Provide the (x, y) coordinate of the cell's center where the given text is located.  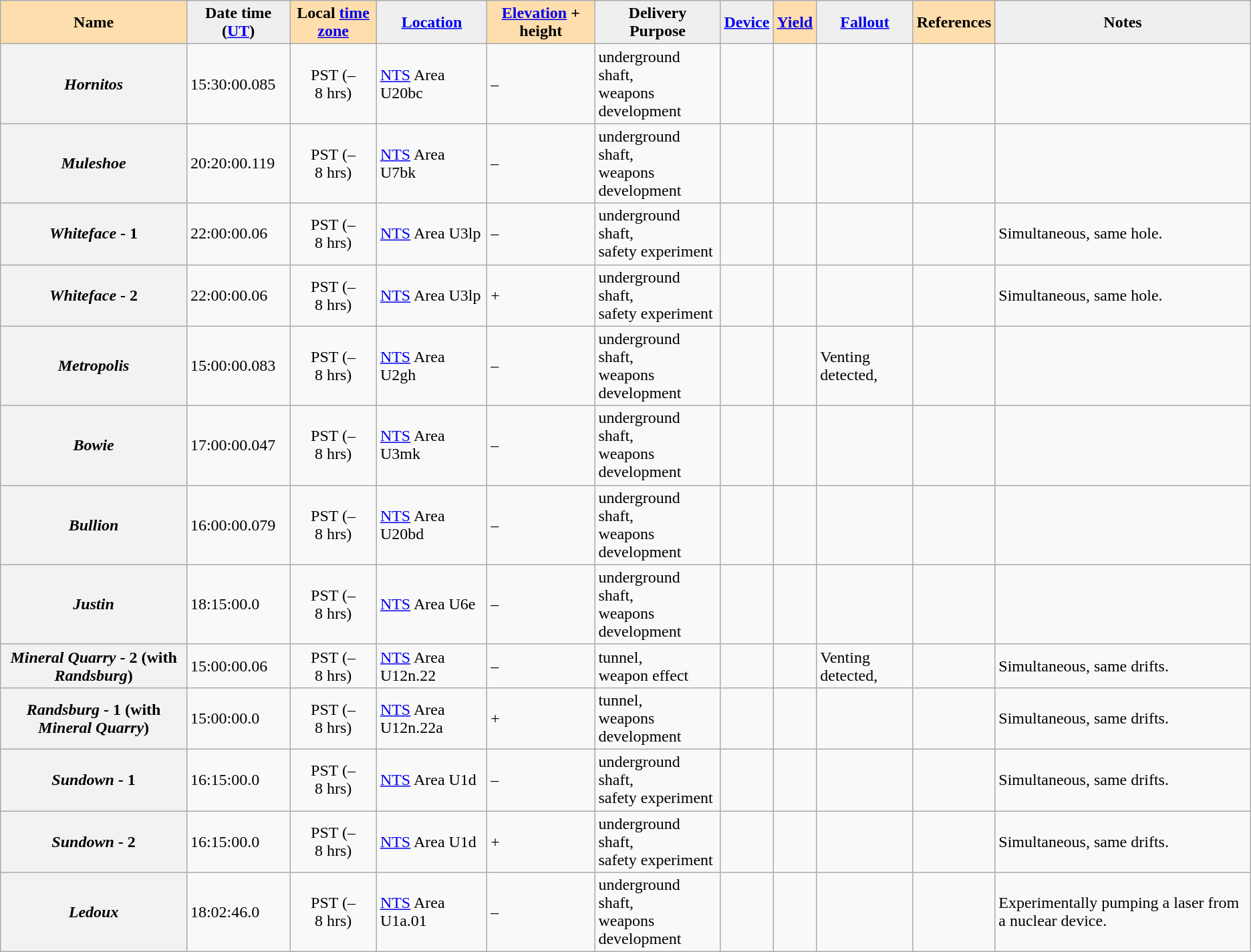
15:30:00.085 (238, 84)
Randsburg - 1 (with Mineral Quarry) (94, 718)
Whiteface - 1 (94, 234)
Delivery Purpose (658, 23)
Elevation + height (541, 23)
NTS Area U20bc (432, 84)
Fallout (865, 23)
Date time (UT) (238, 23)
Ledoux (94, 913)
Location (432, 23)
Name (94, 23)
References (954, 23)
Bullion (94, 525)
Experimentally pumping a laser from a nuclear device. (1123, 913)
17:00:00.047 (238, 445)
Yield (795, 23)
NTS Area U12n.22 (432, 665)
Notes (1123, 23)
Mineral Quarry - 2 (with Randsburg) (94, 665)
Whiteface - 2 (94, 295)
NTS Area U1a.01 (432, 913)
15:00:00.06 (238, 665)
Local time zone (333, 23)
Bowie (94, 445)
Hornitos (94, 84)
tunnel,weapons development (658, 718)
18:02:46.0 (238, 913)
Sundown - 1 (94, 780)
tunnel,weapon effect (658, 665)
Metropolis (94, 366)
15:00:00.083 (238, 366)
NTS Area U3mk (432, 445)
NTS Area U2gh (432, 366)
NTS Area U12n.22a (432, 718)
Device (747, 23)
20:20:00.119 (238, 163)
NTS Area U7bk (432, 163)
Sundown - 2 (94, 842)
Justin (94, 604)
NTS Area U6e (432, 604)
18:15:00.0 (238, 604)
15:00:00.0 (238, 718)
16:00:00.079 (238, 525)
NTS Area U20bd (432, 525)
Muleshoe (94, 163)
